Scan for the cell matching the given text and deliver its [x, y] coordinate at center. 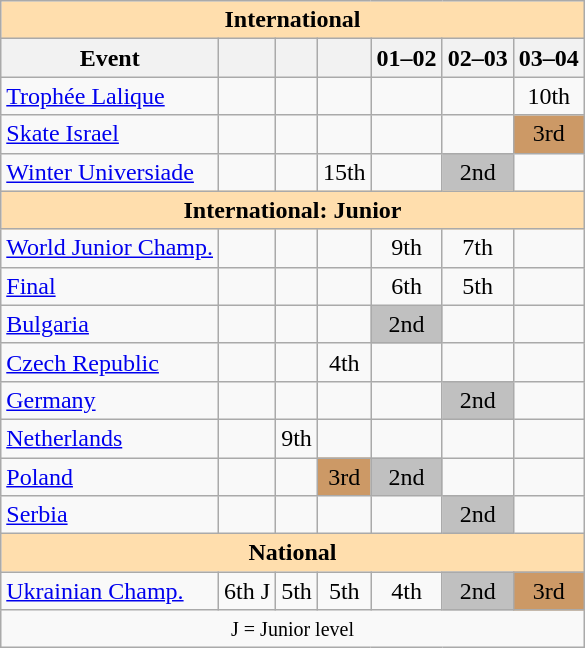
National [293, 553]
Event [110, 58]
Germany [110, 400]
World Junior Champ. [110, 248]
Bulgaria [110, 324]
Final [110, 286]
Winter Universiade [110, 172]
Czech Republic [110, 362]
International [293, 20]
Poland [110, 477]
6th J [248, 591]
7th [478, 248]
Ukrainian Champ. [110, 591]
01–02 [406, 58]
02–03 [478, 58]
10th [548, 96]
Netherlands [110, 438]
6th [406, 286]
Serbia [110, 515]
Trophée Lalique [110, 96]
15th [344, 172]
Skate Israel [110, 134]
International: Junior [293, 210]
03–04 [548, 58]
J = Junior level [293, 629]
